Scan for the cell matching the given text and deliver its (X, Y) coordinate at center. 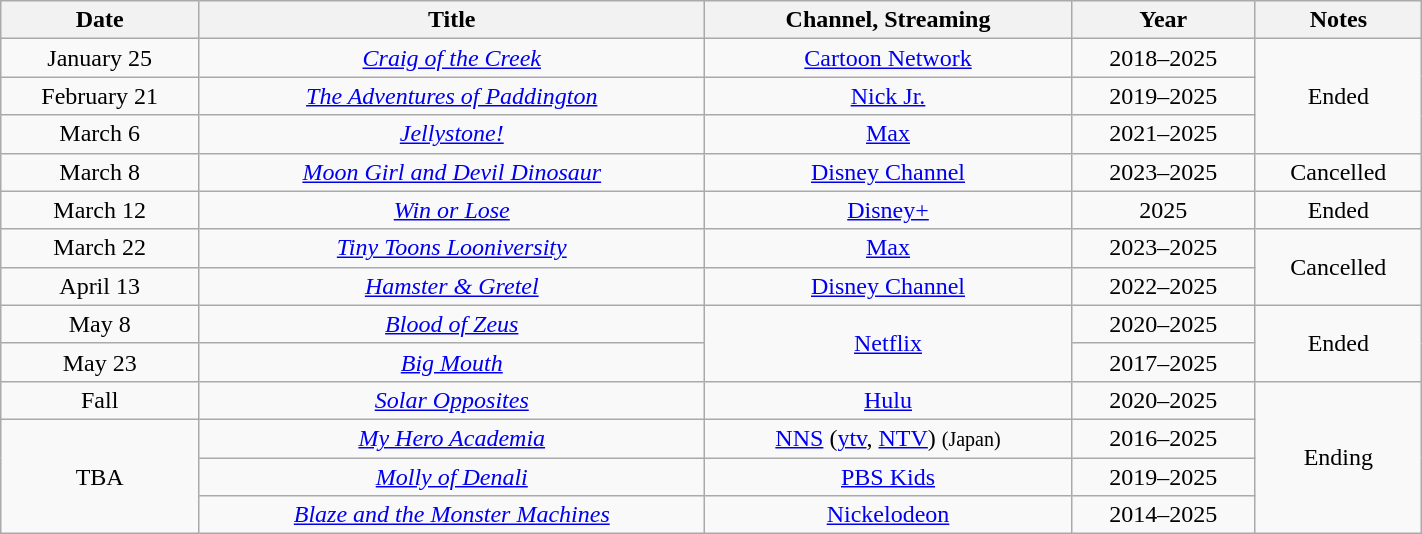
February 21 (100, 96)
Disney+ (888, 210)
March 22 (100, 248)
2025 (1163, 210)
PBS Kids (888, 477)
April 13 (100, 286)
Netflix (888, 343)
Title (452, 20)
Hulu (888, 400)
Moon Girl and Devil Dinosaur (452, 172)
May 23 (100, 362)
Nickelodeon (888, 515)
The Adventures of Paddington (452, 96)
NNS (ytv, NTV) (Japan) (888, 438)
March 8 (100, 172)
Ending (1338, 457)
Molly of Denali (452, 477)
January 25 (100, 58)
Fall (100, 400)
March 12 (100, 210)
March 6 (100, 134)
Cartoon Network (888, 58)
2017–2025 (1163, 362)
Solar Opposites (452, 400)
Big Mouth (452, 362)
Tiny Toons Looniversity (452, 248)
My Hero Academia (452, 438)
Date (100, 20)
2014–2025 (1163, 515)
Notes (1338, 20)
Win or Lose (452, 210)
Blaze and the Monster Machines (452, 515)
2022–2025 (1163, 286)
2018–2025 (1163, 58)
Jellystone! (452, 134)
Nick Jr. (888, 96)
Craig of the Creek (452, 58)
2021–2025 (1163, 134)
Blood of Zeus (452, 324)
TBA (100, 476)
May 8 (100, 324)
2016–2025 (1163, 438)
Channel, Streaming (888, 20)
Year (1163, 20)
Hamster & Gretel (452, 286)
